Identify which cell holds the provided text, then report its [x, y] central coordinate. 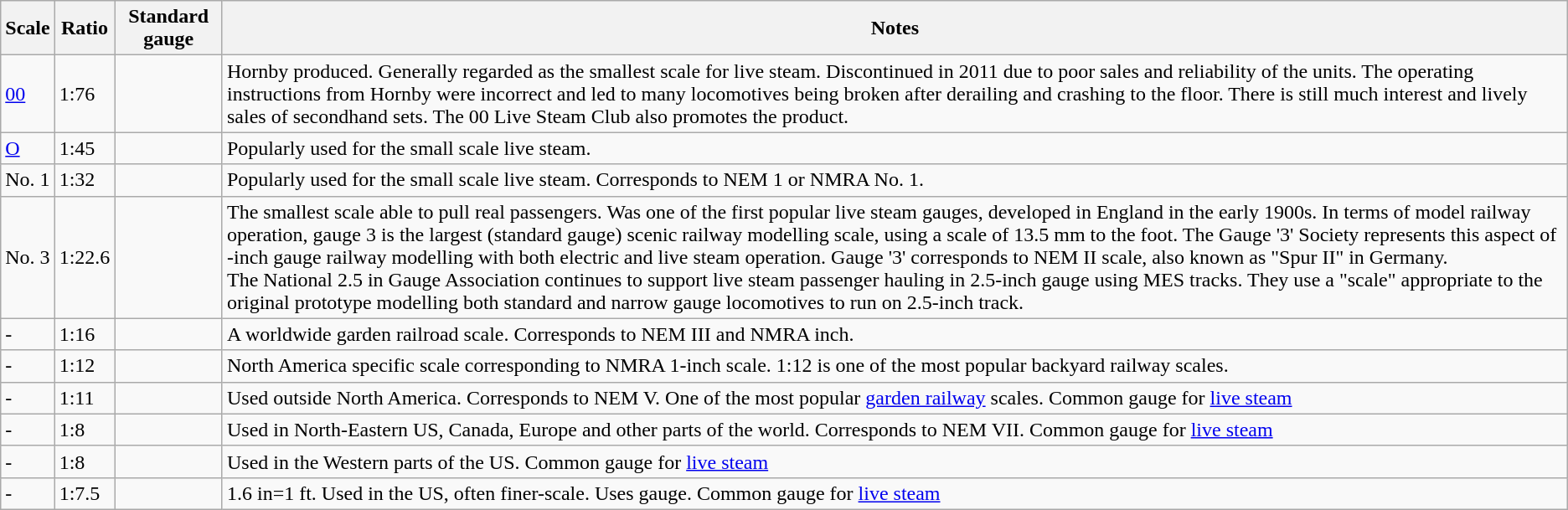
No. 1 [28, 180]
1:45 [85, 148]
Standard gauge [169, 28]
Used in North-Eastern US, Canada, Europe and other parts of the world. Corresponds to NEM VII. Common gauge for live steam [895, 430]
No. 3 [28, 257]
Scale [28, 28]
00 [28, 94]
O [28, 148]
Used outside North America. Corresponds to NEM V. One of the most popular garden railway scales. Common gauge for live steam [895, 398]
Notes [895, 28]
Ratio [85, 28]
1.6 in=1 ft. Used in the US, often finer-scale. Uses gauge. Common gauge for live steam [895, 493]
Used in the Western parts of the US. Common gauge for live steam [895, 461]
Popularly used for the small scale live steam. [895, 148]
North America specific scale corresponding to NMRA 1-inch scale. 1:12 is one of the most popular backyard railway scales. [895, 366]
1:12 [85, 366]
1:22.6 [85, 257]
1:11 [85, 398]
1:76 [85, 94]
Popularly used for the small scale live steam. Corresponds to NEM 1 or NMRA No. 1. [895, 180]
1:7.5 [85, 493]
1:16 [85, 334]
A worldwide garden railroad scale. Corresponds to NEM III and NMRA inch. [895, 334]
1:32 [85, 180]
